Detect which cell encompasses the target text, then output its [X, Y] center coordinate. 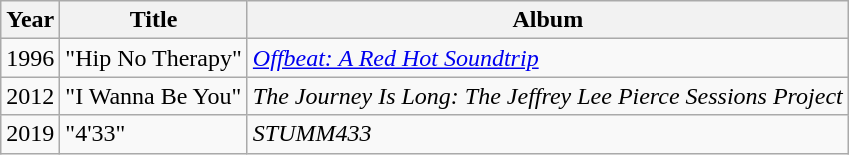
Album [548, 20]
"4'33" [154, 134]
2012 [30, 96]
1996 [30, 58]
STUMM433 [548, 134]
Year [30, 20]
Offbeat: A Red Hot Soundtrip [548, 58]
The Journey Is Long: The Jeffrey Lee Pierce Sessions Project [548, 96]
2019 [30, 134]
"I Wanna Be You" [154, 96]
Title [154, 20]
"Hip No Therapy" [154, 58]
